Pinpoint the cell where the given text exists, returning its [x, y] midpoint coordinate. 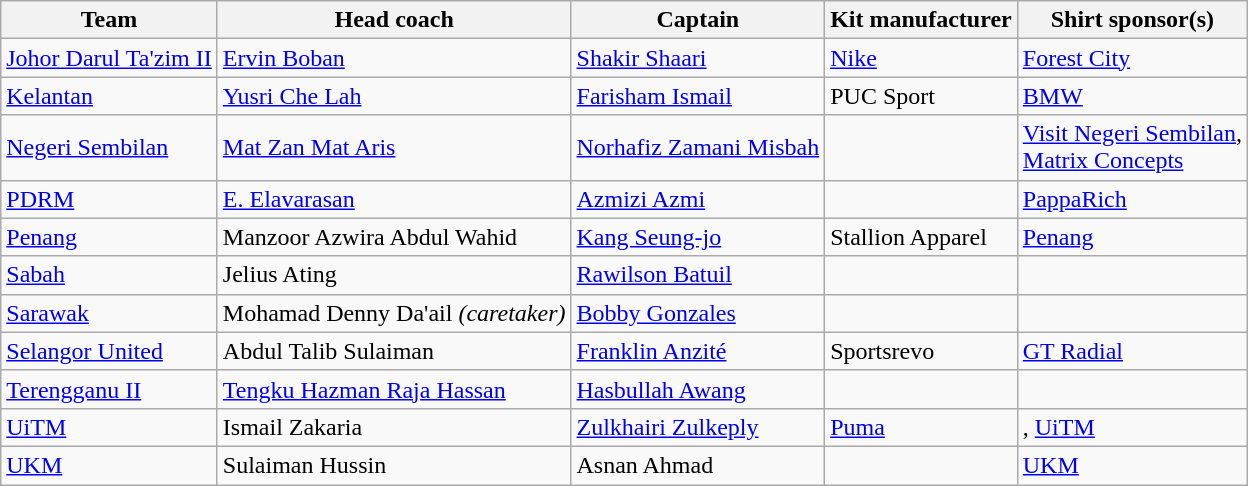
Sulaiman Hussin [394, 465]
, UiTM [1132, 427]
Shirt sponsor(s) [1132, 20]
Bobby Gonzales [698, 313]
Negeri Sembilan [110, 148]
Rawilson Batuil [698, 275]
Asnan Ahmad [698, 465]
Terengganu II [110, 389]
Kit manufacturer [922, 20]
Team [110, 20]
Forest City [1132, 58]
UiTM [110, 427]
Jelius Ating [394, 275]
Puma [922, 427]
E. Elavarasan [394, 199]
Mat Zan Mat Aris [394, 148]
Visit Negeri Sembilan,Matrix Concepts [1132, 148]
Ervin Boban [394, 58]
Franklin Anzité [698, 351]
Shakir Shaari [698, 58]
Captain [698, 20]
Manzoor Azwira Abdul Wahid [394, 237]
Johor Darul Ta'zim II [110, 58]
Ismail Zakaria [394, 427]
Nike [922, 58]
Abdul Talib Sulaiman [394, 351]
PDRM [110, 199]
Sabah [110, 275]
Head coach [394, 20]
Kang Seung-jo [698, 237]
Kelantan [110, 96]
Selangor United [110, 351]
BMW [1132, 96]
Hasbullah Awang [698, 389]
Tengku Hazman Raja Hassan [394, 389]
PappaRich [1132, 199]
PUC Sport [922, 96]
GT Radial [1132, 351]
Mohamad Denny Da'ail (caretaker) [394, 313]
Azmizi Azmi [698, 199]
Farisham Ismail [698, 96]
Sportsrevo [922, 351]
Norhafiz Zamani Misbah [698, 148]
Zulkhairi Zulkeply [698, 427]
Stallion Apparel [922, 237]
Yusri Che Lah [394, 96]
Sarawak [110, 313]
